Detect which cell encompasses the target text, then output its [X, Y] center coordinate. 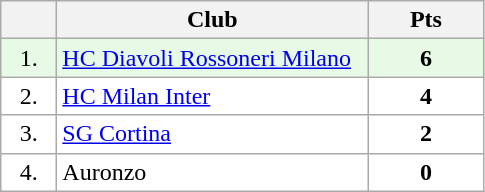
4. [29, 172]
4 [426, 96]
0 [426, 172]
Auronzo [212, 172]
2 [426, 134]
6 [426, 58]
HC Diavoli Rossoneri Milano [212, 58]
Pts [426, 20]
3. [29, 134]
2. [29, 96]
1. [29, 58]
HC Milan Inter [212, 96]
SG Cortina [212, 134]
Club [212, 20]
